Detect which cell encompasses the target text, then output its [x, y] center coordinate. 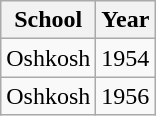
School [48, 20]
1956 [126, 96]
Year [126, 20]
1954 [126, 58]
